Extract the [X, Y] coordinate from the center of the cell holding the provided text.  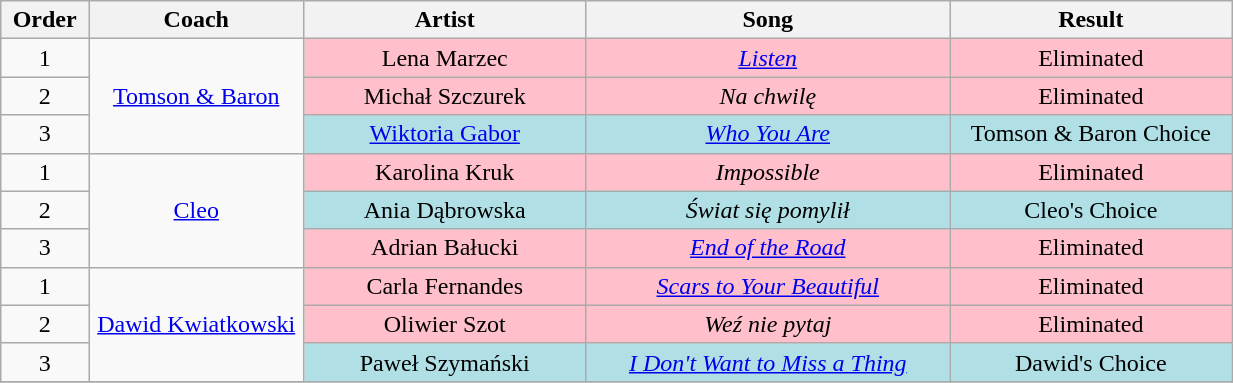
Lena Marzec [445, 58]
Order [45, 20]
Coach [196, 20]
Na chwilę [768, 96]
Result [1091, 20]
Listen [768, 58]
Oliwier Szot [445, 324]
Ania Dąbrowska [445, 210]
Who You Are [768, 134]
Dawid Kwiatkowski [196, 324]
Carla Fernandes [445, 286]
Dawid's Choice [1091, 362]
Paweł Szymański [445, 362]
Wiktoria Gabor [445, 134]
Impossible [768, 172]
Scars to Your Beautiful [768, 286]
Tomson & Baron [196, 96]
Świat się pomylił [768, 210]
Song [768, 20]
I Don't Want to Miss a Thing [768, 362]
End of the Road [768, 248]
Artist [445, 20]
Karolina Kruk [445, 172]
Michał Szczurek [445, 96]
Cleo's Choice [1091, 210]
Adrian Bałucki [445, 248]
Weź nie pytaj [768, 324]
Cleo [196, 210]
Tomson & Baron Choice [1091, 134]
